Return the (X, Y) coordinate for the center point of the cell that contains the specified text.  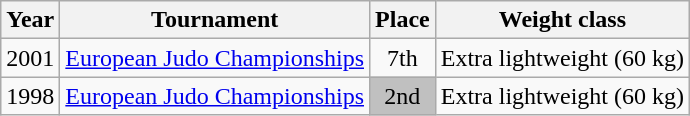
1998 (30, 96)
Tournament (215, 20)
2001 (30, 58)
2nd (403, 96)
7th (403, 58)
Year (30, 20)
Place (403, 20)
Weight class (562, 20)
